Scan for the cell matching the given text and deliver its [X, Y] coordinate at center. 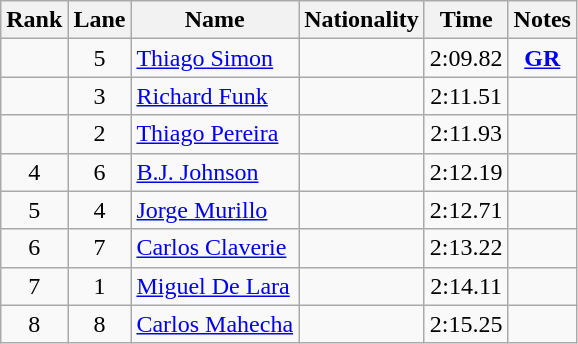
2:11.93 [466, 134]
Rank [34, 20]
Name [215, 20]
2:12.71 [466, 210]
Carlos Mahecha [215, 324]
2:09.82 [466, 58]
Miguel De Lara [215, 286]
2:15.25 [466, 324]
3 [100, 96]
Notes [542, 20]
Thiago Simon [215, 58]
2:13.22 [466, 248]
Nationality [362, 20]
Lane [100, 20]
Thiago Pereira [215, 134]
2:14.11 [466, 286]
Jorge Murillo [215, 210]
GR [542, 58]
2 [100, 134]
Richard Funk [215, 96]
2:11.51 [466, 96]
Time [466, 20]
B.J. Johnson [215, 172]
2:12.19 [466, 172]
Carlos Claverie [215, 248]
1 [100, 286]
